Find where the given text appears and provide that cell's center as [X, Y] coordinate. 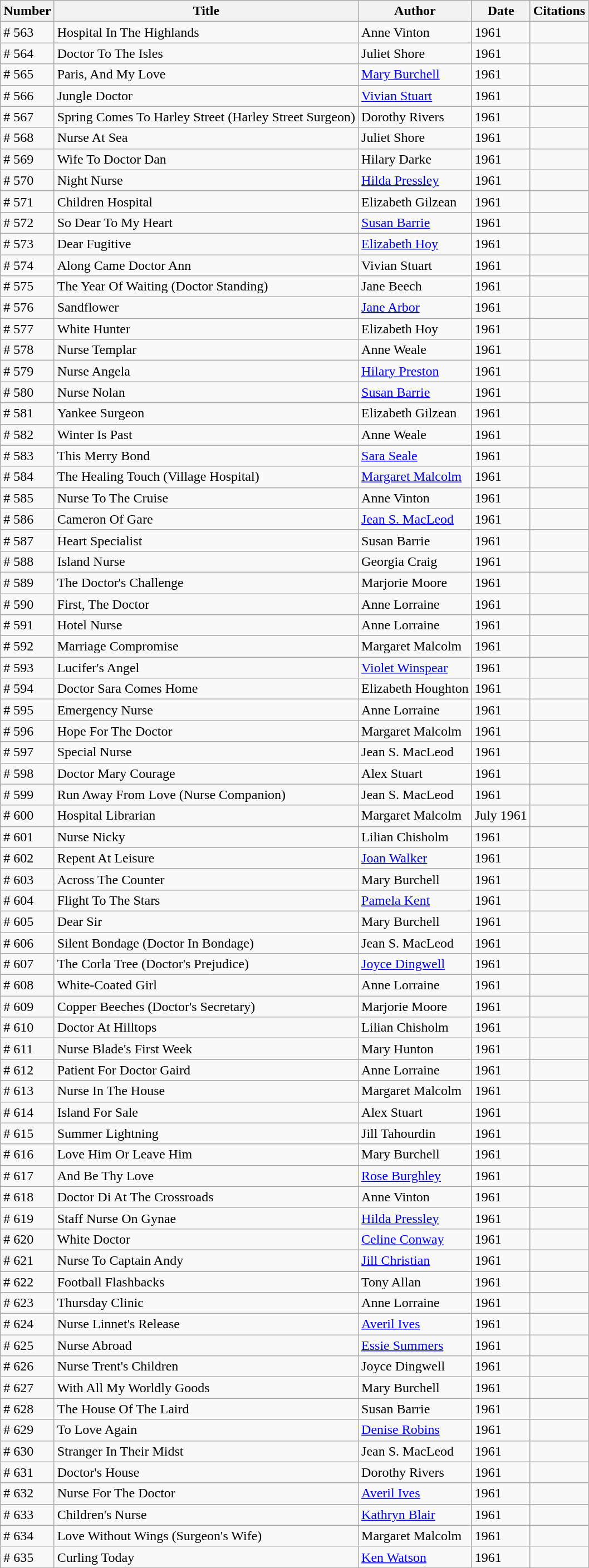
Jane Arbor [415, 308]
# 582 [27, 435]
Doctor Mary Courage [206, 773]
# 587 [27, 540]
# 577 [27, 329]
Copper Beeches (Doctor's Secretary) [206, 1007]
Ken Watson [415, 1557]
# 629 [27, 1430]
Nurse To The Cruise [206, 498]
# 585 [27, 498]
# 592 [27, 647]
Love Without Wings (Surgeon's Wife) [206, 1536]
Jungle Doctor [206, 96]
Nurse Abroad [206, 1345]
# 594 [27, 689]
Celine Conway [415, 1239]
Essie Summers [415, 1345]
Curling Today [206, 1557]
# 624 [27, 1324]
The Corla Tree (Doctor's Prejudice) [206, 964]
# 575 [27, 287]
# 607 [27, 964]
# 590 [27, 604]
# 614 [27, 1112]
# 628 [27, 1409]
Run Away From Love (Nurse Companion) [206, 795]
Jane Beech [415, 287]
Number [27, 11]
Hilary Darke [415, 159]
White Doctor [206, 1239]
Stranger In Their Midst [206, 1451]
Nurse Blade's First Week [206, 1049]
# 625 [27, 1345]
# 586 [27, 519]
Nurse Trent's Children [206, 1367]
# 567 [27, 117]
# 581 [27, 413]
Summer Lightning [206, 1133]
Hospital Librarian [206, 816]
# 616 [27, 1155]
The Year Of Waiting (Doctor Standing) [206, 287]
Violet Winspear [415, 668]
# 596 [27, 731]
Along Came Doctor Ann [206, 265]
Doctor At Hilltops [206, 1028]
Nurse Templar [206, 350]
Nurse At Sea [206, 138]
Nurse For The Doctor [206, 1493]
Joan Walker [415, 858]
# 572 [27, 223]
# 621 [27, 1260]
# 597 [27, 752]
Sara Seale [415, 456]
White-Coated Girl [206, 985]
# 630 [27, 1451]
# 631 [27, 1472]
# 612 [27, 1070]
Island For Sale [206, 1112]
Heart Specialist [206, 540]
# 626 [27, 1367]
# 570 [27, 180]
The House Of The Laird [206, 1409]
Nurse To Captain Andy [206, 1260]
# 601 [27, 837]
This Merry Bond [206, 456]
Marriage Compromise [206, 647]
# 635 [27, 1557]
# 564 [27, 53]
# 600 [27, 816]
Repent At Leisure [206, 858]
The Doctor's Challenge [206, 583]
Island Nurse [206, 561]
Author [415, 11]
# 584 [27, 477]
Nurse In The House [206, 1091]
Citations [559, 11]
To Love Again [206, 1430]
# 627 [27, 1388]
Denise Robins [415, 1430]
Children Hospital [206, 201]
# 604 [27, 900]
# 609 [27, 1007]
Doctor Sara Comes Home [206, 689]
Love Him Or Leave Him [206, 1155]
# 595 [27, 710]
Nurse Nicky [206, 837]
Date [501, 11]
# 622 [27, 1281]
The Healing Touch (Village Hospital) [206, 477]
Mary Hunton [415, 1049]
Yankee Surgeon [206, 413]
Children's Nurse [206, 1515]
Nurse Nolan [206, 392]
Kathryn Blair [415, 1515]
Cameron Of Gare [206, 519]
Jill Tahourdin [415, 1133]
# 574 [27, 265]
Patient For Doctor Gaird [206, 1070]
Georgia Craig [415, 561]
# 569 [27, 159]
Hotel Nurse [206, 625]
# 611 [27, 1049]
# 571 [27, 201]
Spring Comes To Harley Street (Harley Street Surgeon) [206, 117]
Title [206, 11]
# 576 [27, 308]
Thursday Clinic [206, 1303]
Wife To Doctor Dan [206, 159]
# 566 [27, 96]
# 623 [27, 1303]
Silent Bondage (Doctor In Bondage) [206, 943]
July 1961 [501, 816]
# 615 [27, 1133]
# 573 [27, 244]
# 598 [27, 773]
# 565 [27, 75]
Dear Fugitive [206, 244]
Winter Is Past [206, 435]
# 579 [27, 371]
Elizabeth Houghton [415, 689]
# 608 [27, 985]
Pamela Kent [415, 900]
Dear Sir [206, 921]
# 619 [27, 1218]
# 591 [27, 625]
# 599 [27, 795]
# 580 [27, 392]
Sandflower [206, 308]
White Hunter [206, 329]
# 589 [27, 583]
Doctor To The Isles [206, 53]
# 610 [27, 1028]
# 568 [27, 138]
# 617 [27, 1176]
Hope For The Doctor [206, 731]
Across The Counter [206, 879]
# 633 [27, 1515]
# 583 [27, 456]
Doctor Di At The Crossroads [206, 1197]
Paris, And My Love [206, 75]
First, The Doctor [206, 604]
Staff Nurse On Gynae [206, 1218]
Rose Burghley [415, 1176]
Emergency Nurse [206, 710]
# 606 [27, 943]
Nurse Angela [206, 371]
# 593 [27, 668]
Jill Christian [415, 1260]
Doctor's House [206, 1472]
# 613 [27, 1091]
With All My Worldly Goods [206, 1388]
# 605 [27, 921]
Lucifer's Angel [206, 668]
# 620 [27, 1239]
So Dear To My Heart [206, 223]
# 588 [27, 561]
# 563 [27, 32]
Special Nurse [206, 752]
Nurse Linnet's Release [206, 1324]
Hospital In The Highlands [206, 32]
Flight To The Stars [206, 900]
Night Nurse [206, 180]
# 602 [27, 858]
# 632 [27, 1493]
# 603 [27, 879]
Hilary Preston [415, 371]
And Be Thy Love [206, 1176]
Football Flashbacks [206, 1281]
# 578 [27, 350]
# 634 [27, 1536]
Tony Allan [415, 1281]
# 618 [27, 1197]
